Capture the cell that displays the provided text and extract its [X, Y] central coordinate. 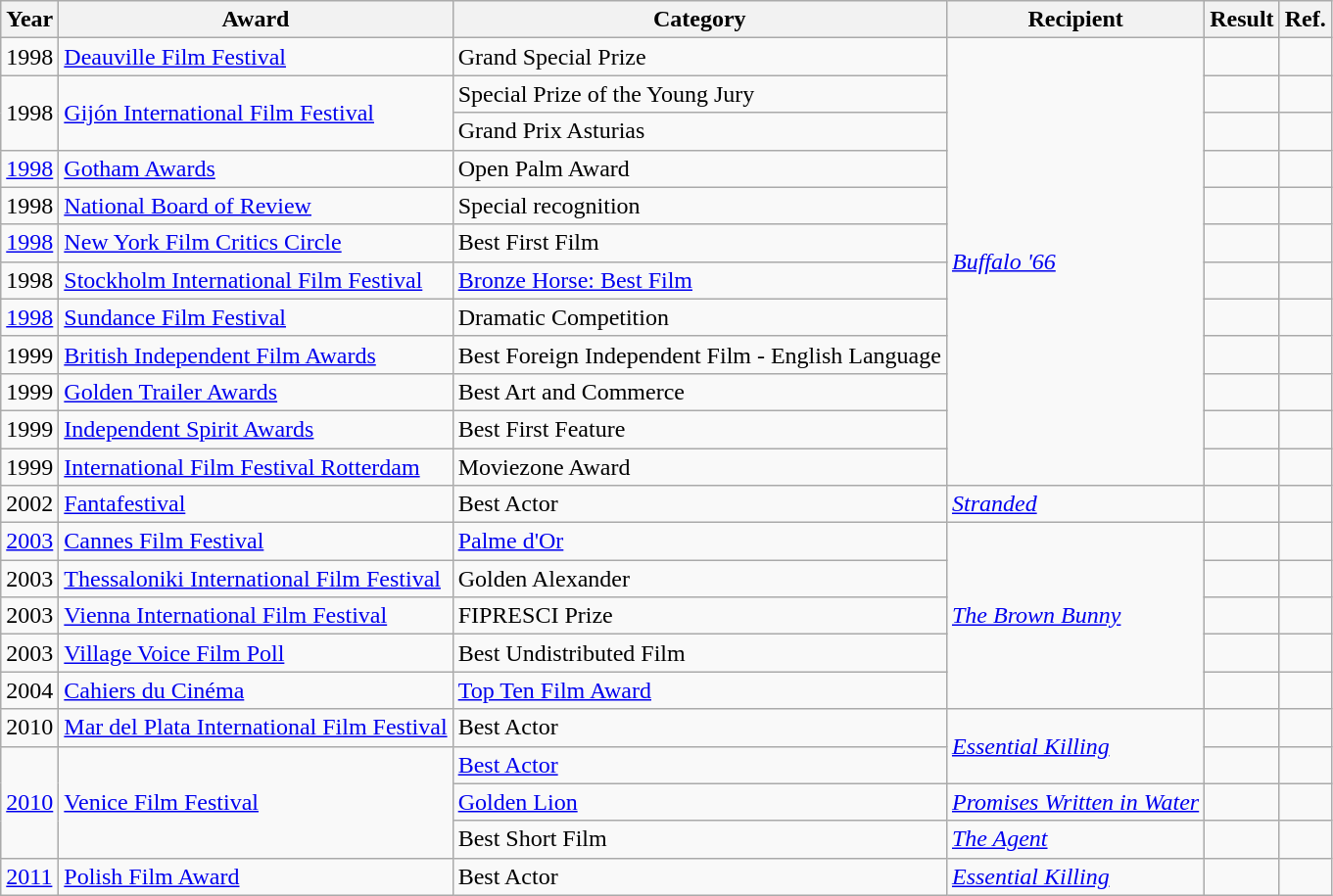
2004 [29, 690]
Best First Feature [699, 429]
The Brown Bunny [1075, 616]
Independent Spirit Awards [256, 429]
2011 [29, 876]
The Agent [1075, 839]
Best Short Film [699, 839]
Vienna International Film Festival [256, 616]
Mar del Plata International Film Festival [256, 728]
Cahiers du Cinéma [256, 690]
Cannes Film Festival [256, 542]
Grand Prix Asturias [699, 131]
Best Undistributed Film [699, 653]
Promises Written in Water [1075, 802]
Village Voice Film Poll [256, 653]
New York Film Critics Circle [256, 243]
Stranded [1075, 504]
Year [29, 20]
Top Ten Film Award [699, 690]
Best Foreign Independent Film - English Language [699, 354]
Venice Film Festival [256, 802]
Palme d'Or [699, 542]
Recipient [1075, 20]
Special Prize of the Young Jury [699, 94]
Moviezone Award [699, 467]
Special recognition [699, 206]
Ref. [1305, 20]
Fantafestival [256, 504]
Golden Lion [699, 802]
Best First Film [699, 243]
Sundance Film Festival [256, 317]
Deauville Film Festival [256, 57]
Dramatic Competition [699, 317]
National Board of Review [256, 206]
British Independent Film Awards [256, 354]
2002 [29, 504]
Category [699, 20]
Stockholm International Film Festival [256, 280]
Polish Film Award [256, 876]
Thessaloniki International Film Festival [256, 579]
Golden Trailer Awards [256, 392]
Gijón International Film Festival [256, 113]
Result [1242, 20]
Open Palm Award [699, 168]
Bronze Horse: Best Film [699, 280]
Gotham Awards [256, 168]
International Film Festival Rotterdam [256, 467]
Award [256, 20]
Best Art and Commerce [699, 392]
FIPRESCI Prize [699, 616]
Grand Special Prize [699, 57]
Buffalo '66 [1075, 262]
Golden Alexander [699, 579]
